Determine the (x, y) coordinate at the center of the cell enclosing the given text.  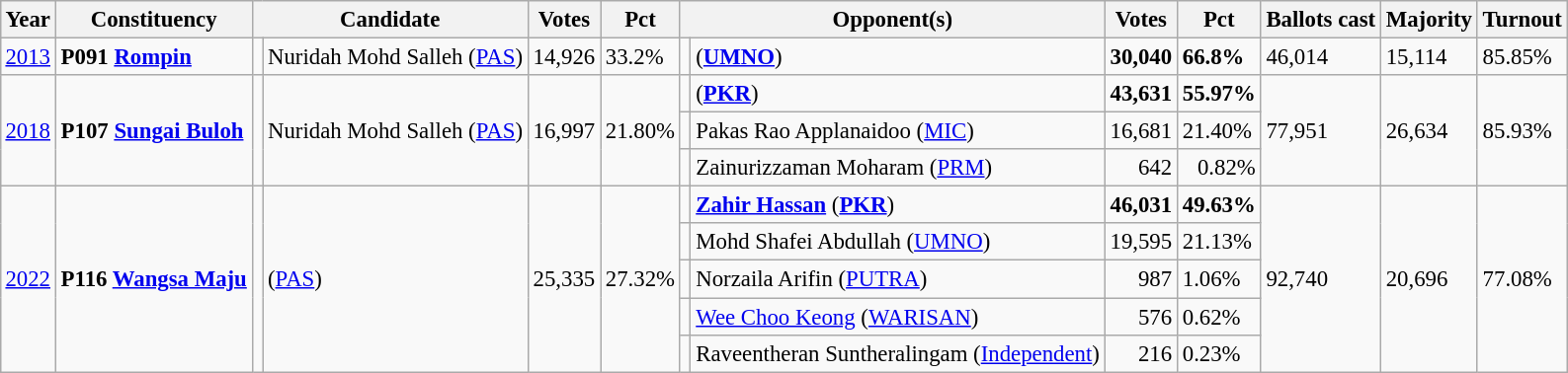
Pakas Rao Applanaidoo (MIC) (897, 131)
16,997 (563, 130)
642 (1140, 168)
0.23% (1219, 353)
2018 (28, 130)
46,014 (1320, 56)
(UMNO) (897, 56)
Norzaila Arifin (PUTRA) (897, 279)
85.93% (1522, 130)
25,335 (563, 279)
Wee Choo Keong (WARISAN) (897, 317)
P107 Sungai Buloh (154, 130)
Majority (1429, 20)
92,740 (1320, 279)
P116 Wangsa Maju (154, 279)
49.63% (1219, 205)
46,031 (1140, 205)
2013 (28, 56)
987 (1140, 279)
77.08% (1522, 279)
43,631 (1140, 94)
85.85% (1522, 56)
Mohd Shafei Abdullah (UMNO) (897, 242)
Candidate (389, 20)
Ballots cast (1320, 20)
Year (28, 20)
20,696 (1429, 279)
Zainurizzaman Moharam (PRM) (897, 168)
576 (1140, 317)
14,926 (563, 56)
1.06% (1219, 279)
77,951 (1320, 130)
Raveentheran Suntheralingam (Independent) (897, 353)
0.82% (1219, 168)
30,040 (1140, 56)
21.80% (640, 130)
(PAS) (395, 279)
0.62% (1219, 317)
Opponent(s) (892, 20)
33.2% (640, 56)
55.97% (1219, 94)
66.8% (1219, 56)
(PKR) (897, 94)
Constituency (154, 20)
16,681 (1140, 131)
19,595 (1140, 242)
26,634 (1429, 130)
P091 Rompin (154, 56)
21.40% (1219, 131)
Turnout (1522, 20)
2022 (28, 279)
15,114 (1429, 56)
216 (1140, 353)
21.13% (1219, 242)
27.32% (640, 279)
Zahir Hassan (PKR) (897, 205)
